Find where the given text appears and provide that cell's center as [X, Y] coordinate. 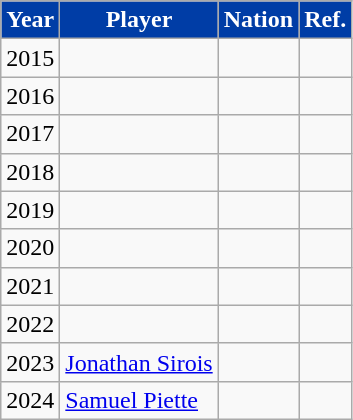
Player [139, 20]
2023 [30, 362]
Nation [258, 20]
Ref. [326, 20]
2016 [30, 96]
2024 [30, 400]
2021 [30, 286]
Year [30, 20]
Jonathan Sirois [139, 362]
2017 [30, 134]
2020 [30, 248]
2022 [30, 324]
2018 [30, 172]
2015 [30, 58]
Samuel Piette [139, 400]
2019 [30, 210]
